Pinpoint the cell where the given text exists, returning its (x, y) midpoint coordinate. 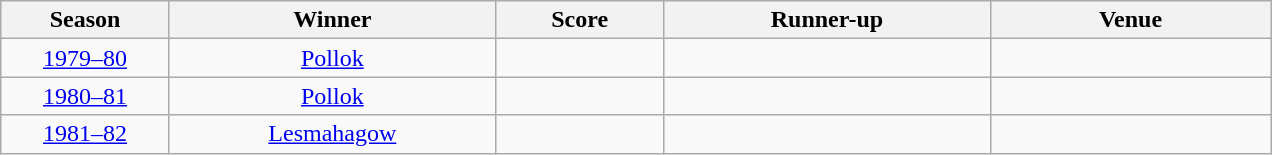
Runner-up (827, 20)
Lesmahagow (332, 134)
1979–80 (86, 58)
Venue (1130, 20)
Winner (332, 20)
Season (86, 20)
1981–82 (86, 134)
1980–81 (86, 96)
Score (580, 20)
